Determine the [X, Y] coordinate at the center of the cell enclosing the given text.  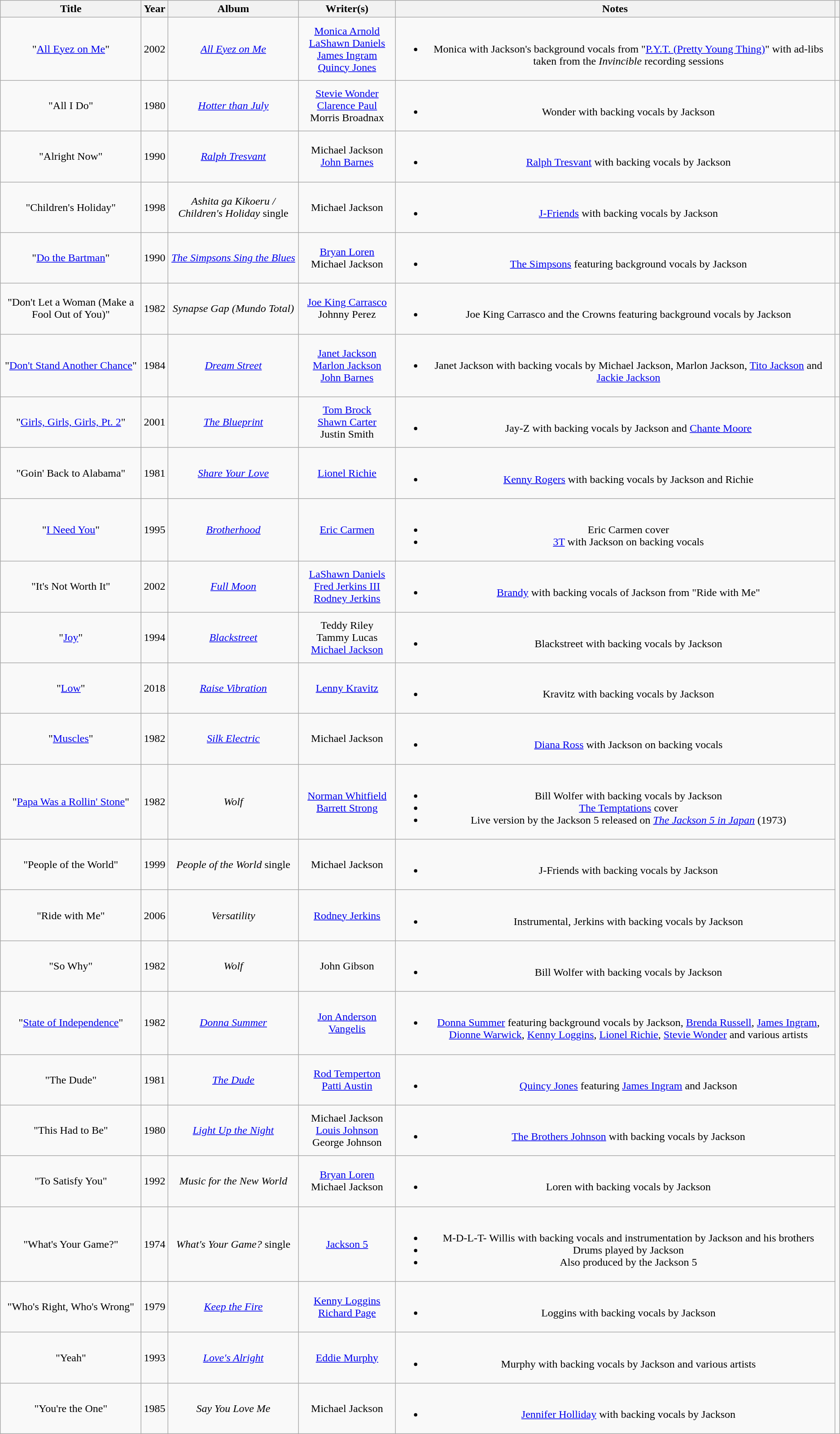
Kenny Rogers with backing vocals by Jackson and Richie [615, 473]
Kravitz with backing vocals by Jackson [615, 688]
Janet Jackson with backing vocals by Michael Jackson, Marlon Jackson, Tito Jackson and Jackie Jackson [615, 365]
1984 [154, 365]
"Children's Holiday" [71, 207]
The Dude [233, 1080]
"People of the World" [71, 864]
Music for the New World [233, 1181]
Share Your Love [233, 473]
"Girls, Girls, Girls, Pt. 2" [71, 422]
2006 [154, 916]
"Yeah" [71, 1357]
Kenny LogginsRichard Page [347, 1307]
"Low" [71, 688]
Light Up the Night [233, 1130]
"It's Not Worth It" [71, 586]
Versatility [233, 916]
Brotherhood [233, 530]
Hotter than July [233, 106]
John Gibson [347, 966]
Teddy RileyTammy Lucas Michael Jackson [347, 637]
Blackstreet [233, 637]
1985 [154, 1408]
1994 [154, 637]
"So Why" [71, 966]
Silk Electric [233, 739]
Album [233, 9]
Year [154, 9]
"Ride with Me" [71, 916]
Murphy with backing vocals by Jackson and various artists [615, 1357]
Quincy Jones featuring James Ingram and Jackson [615, 1080]
"The Dude" [71, 1080]
Say You Love Me [233, 1408]
Lenny Kravitz [347, 688]
All Eyez on Me [233, 49]
Brandy with backing vocals of Jackson from "Ride with Me" [615, 586]
Michael JacksonLouis JohnsonGeorge Johnson [347, 1130]
Ralph Tresvant with backing vocals by Jackson [615, 156]
"Don't Let a Woman (Make a Fool Out of You)" [71, 309]
1974 [154, 1244]
Writer(s) [347, 9]
Dream Street [233, 365]
Loren with backing vocals by Jackson [615, 1181]
The Simpsons featuring background vocals by Jackson [615, 258]
Joe King Carrasco and the Crowns featuring background vocals by Jackson [615, 309]
1992 [154, 1181]
"I Need You" [71, 530]
Love's Alright [233, 1357]
The Brothers Johnson with backing vocals by Jackson [615, 1130]
People of the World single [233, 864]
Keep the Fire [233, 1307]
"Alright Now" [71, 156]
Wonder with backing vocals by Jackson [615, 106]
1993 [154, 1357]
Monica with Jackson's background vocals from "P.Y.T. (Pretty Young Thing)" with ad-libs taken from the Invincible recording sessions [615, 49]
"Who's Right, Who's Wrong" [71, 1307]
"All Eyez on Me" [71, 49]
Blackstreet with backing vocals by Jackson [615, 637]
Eric Carmen [347, 530]
Donna Summer [233, 1023]
Bill Wolfer with backing vocals by Jackson [615, 966]
M-D-L-T- Willis with backing vocals and instrumentation by Jackson and his brothersDrums played by JacksonAlso produced by the Jackson 5 [615, 1244]
Jennifer Holliday with backing vocals by Jackson [615, 1408]
Diana Ross with Jackson on backing vocals [615, 739]
2018 [154, 688]
LaShawn DanielsFred Jerkins IIIRodney Jerkins [347, 586]
Michael JacksonJohn Barnes [347, 156]
1995 [154, 530]
Rod TempertonPatti Austin [347, 1080]
Ashita ga Kikoeru / Children's Holiday single [233, 207]
Norman WhitfieldBarrett Strong [347, 802]
"This Had to Be" [71, 1130]
"State of Independence" [71, 1023]
Rodney Jerkins [347, 916]
Bill Wolfer with backing vocals by JacksonThe Temptations coverLive version by the Jackson 5 released on The Jackson 5 in Japan (1973) [615, 802]
Tom BrockShawn CarterJustin Smith [347, 422]
2001 [154, 422]
"Do the Bartman" [71, 258]
Jay-Z with backing vocals by Jackson and Chante Moore [615, 422]
Monica ArnoldLaShawn DanielsJames IngramQuincy Jones [347, 49]
The Simpsons Sing the Blues [233, 258]
1999 [154, 864]
"Papa Was a Rollin' Stone" [71, 802]
Janet JacksonMarlon JacksonJohn Barnes [347, 365]
Notes [615, 9]
Jon AndersonVangelis [347, 1023]
"What's Your Game?" [71, 1244]
Eric Carmen cover3T with Jackson on backing vocals [615, 530]
"Joy" [71, 637]
What's Your Game? single [233, 1244]
"All I Do" [71, 106]
Eddie Murphy [347, 1357]
"Goin' Back to Alabama" [71, 473]
Synapse Gap (Mundo Total) [233, 309]
"Don't Stand Another Chance" [71, 365]
Loggins with backing vocals by Jackson [615, 1307]
"You're the One" [71, 1408]
Ralph Tresvant [233, 156]
Full Moon [233, 586]
"To Satisfy You" [71, 1181]
1979 [154, 1307]
Joe King CarrascoJohnny Perez [347, 309]
"Muscles" [71, 739]
Instrumental, Jerkins with backing vocals by Jackson [615, 916]
Raise Vibration [233, 688]
Lionel Richie [347, 473]
Stevie WonderClarence PaulMorris Broadnax [347, 106]
Title [71, 9]
The Blueprint [233, 422]
1998 [154, 207]
Jackson 5 [347, 1244]
